From the cell containing the given text, extract its center point as (X, Y) coordinate. 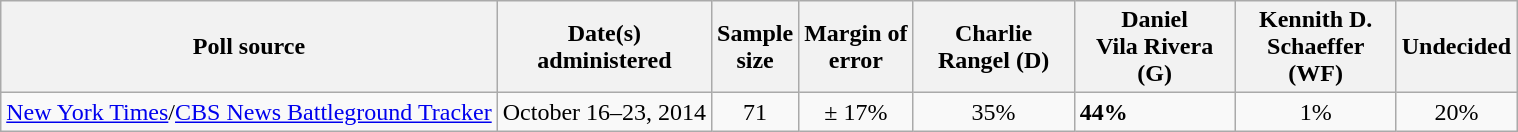
Undecided (1456, 47)
20% (1456, 112)
± 17% (856, 112)
Margin oferror (856, 47)
New York Times/CBS News Battleground Tracker (249, 112)
44% (1154, 112)
Samplesize (756, 47)
CharlieRangel (D) (994, 47)
Poll source (249, 47)
October 16–23, 2014 (604, 112)
71 (756, 112)
Date(s)administered (604, 47)
1% (1316, 112)
DanielVila Rivera (G) (1154, 47)
Kennith D.Schaeffer (WF) (1316, 47)
35% (994, 112)
